Identify which cell holds the provided text, then report its (X, Y) central coordinate. 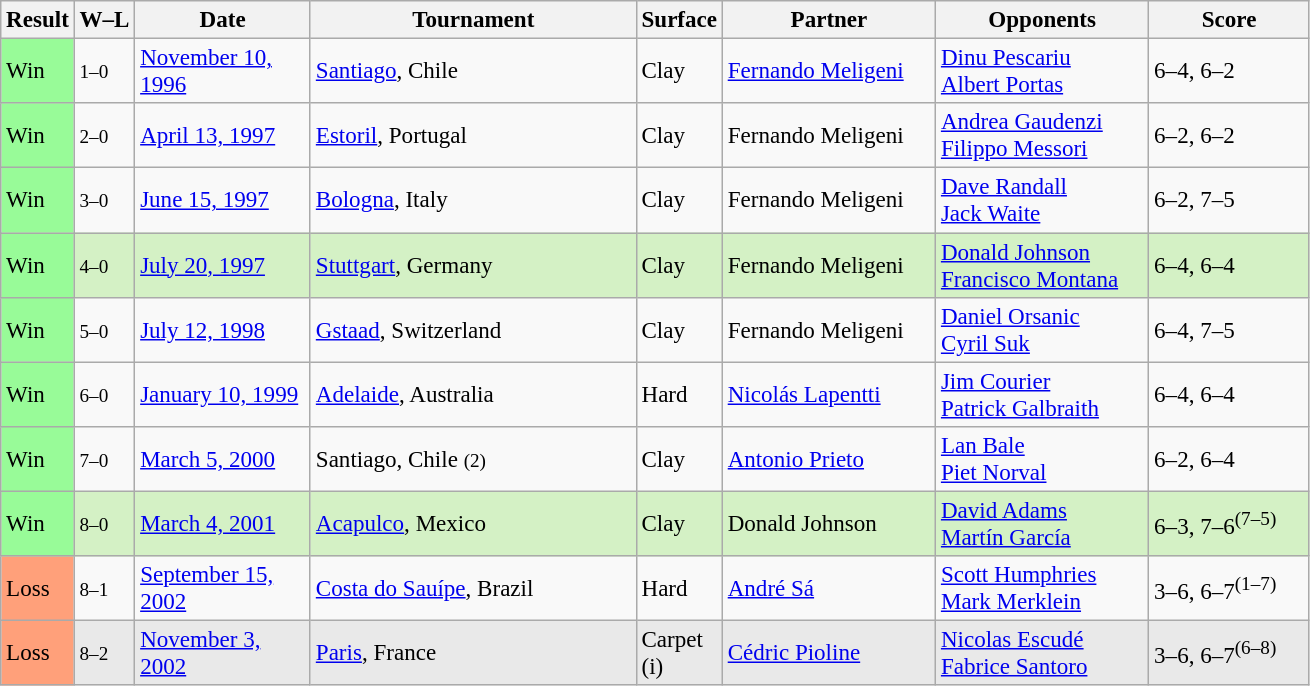
8–2 (104, 654)
Santiago, Chile (473, 72)
2–0 (104, 136)
Paris, France (473, 654)
Scott Humphries Mark Merklein (1042, 588)
Jim Courier Patrick Galbraith (1042, 394)
6–2, 6–4 (1230, 460)
Santiago, Chile (2) (473, 460)
6–3, 7–6(7–5) (1230, 524)
4–0 (104, 266)
September 15, 2002 (223, 588)
July 20, 1997 (223, 266)
Dinu Pescariu Albert Portas (1042, 72)
5–0 (104, 330)
Estoril, Portugal (473, 136)
Score (1230, 20)
Partner (828, 20)
Adelaide, Australia (473, 394)
Gstaad, Switzerland (473, 330)
Carpet (i) (679, 654)
André Sá (828, 588)
November 3, 2002 (223, 654)
Andrea Gaudenzi Filippo Messori (1042, 136)
6–4, 7–5 (1230, 330)
8–1 (104, 588)
Tournament (473, 20)
March 5, 2000 (223, 460)
8–0 (104, 524)
6–4, 6–2 (1230, 72)
David Adams Martín García (1042, 524)
Opponents (1042, 20)
6–2, 6–2 (1230, 136)
3–0 (104, 200)
Daniel Orsanic Cyril Suk (1042, 330)
April 13, 1997 (223, 136)
Acapulco, Mexico (473, 524)
January 10, 1999 (223, 394)
Nicolas Escudé Fabrice Santoro (1042, 654)
November 10, 1996 (223, 72)
1–0 (104, 72)
Dave Randall Jack Waite (1042, 200)
Antonio Prieto (828, 460)
Stuttgart, Germany (473, 266)
Bologna, Italy (473, 200)
Costa do Sauípe, Brazil (473, 588)
3–6, 6–7(6–8) (1230, 654)
June 15, 1997 (223, 200)
7–0 (104, 460)
Lan Bale Piet Norval (1042, 460)
March 4, 2001 (223, 524)
Date (223, 20)
Nicolás Lapentti (828, 394)
W–L (104, 20)
6–0 (104, 394)
Result (38, 20)
Cédric Pioline (828, 654)
Donald Johnson Francisco Montana (1042, 266)
Surface (679, 20)
Donald Johnson (828, 524)
3–6, 6–7(1–7) (1230, 588)
July 12, 1998 (223, 330)
6–2, 7–5 (1230, 200)
